Determine the [X, Y] coordinate at the center of the cell enclosing the given text.  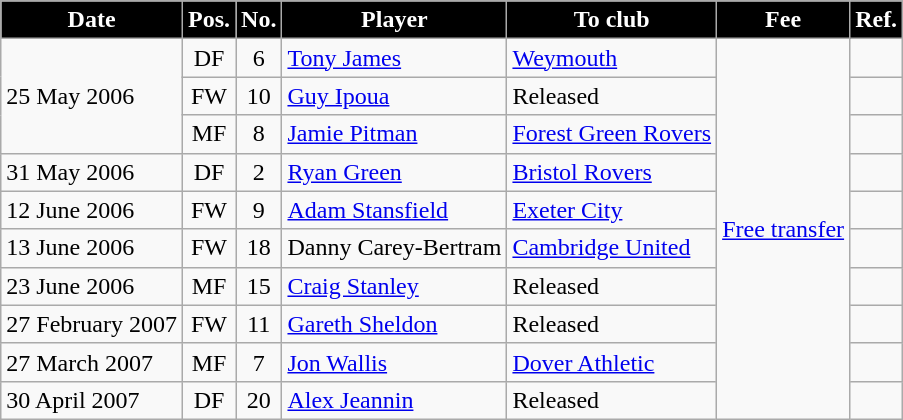
No. [259, 20]
Pos. [208, 20]
31 May 2006 [92, 172]
15 [259, 286]
12 June 2006 [92, 210]
Ref. [876, 20]
7 [259, 362]
Free transfer [784, 230]
Ryan Green [394, 172]
11 [259, 324]
27 March 2007 [92, 362]
Jon Wallis [394, 362]
Bristol Rovers [612, 172]
Alex Jeannin [394, 400]
Weymouth [612, 58]
To club [612, 20]
6 [259, 58]
Player [394, 20]
Jamie Pitman [394, 134]
2 [259, 172]
23 June 2006 [92, 286]
10 [259, 96]
Date [92, 20]
Forest Green Rovers [612, 134]
Craig Stanley [394, 286]
13 June 2006 [92, 248]
20 [259, 400]
Cambridge United [612, 248]
Dover Athletic [612, 362]
Fee [784, 20]
Adam Stansfield [394, 210]
25 May 2006 [92, 96]
Guy Ipoua [394, 96]
Danny Carey-Bertram [394, 248]
9 [259, 210]
Tony James [394, 58]
Gareth Sheldon [394, 324]
8 [259, 134]
Exeter City [612, 210]
27 February 2007 [92, 324]
18 [259, 248]
30 April 2007 [92, 400]
